Return the [x, y] coordinate for the center point of the cell that contains the specified text.  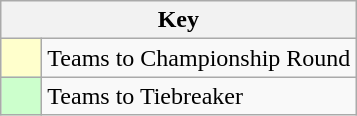
Teams to Tiebreaker [199, 96]
Key [178, 20]
Teams to Championship Round [199, 58]
